From the cell containing the given text, extract its center point as [x, y] coordinate. 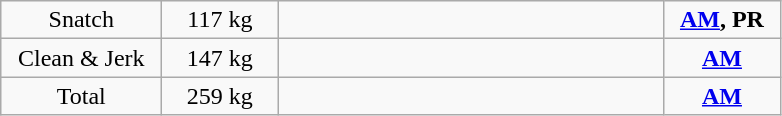
259 kg [220, 96]
Clean & Jerk [82, 58]
Snatch [82, 20]
AM, PR [722, 20]
Total [82, 96]
117 kg [220, 20]
147 kg [220, 58]
